Return [X, Y] of the center of cell containing provided text 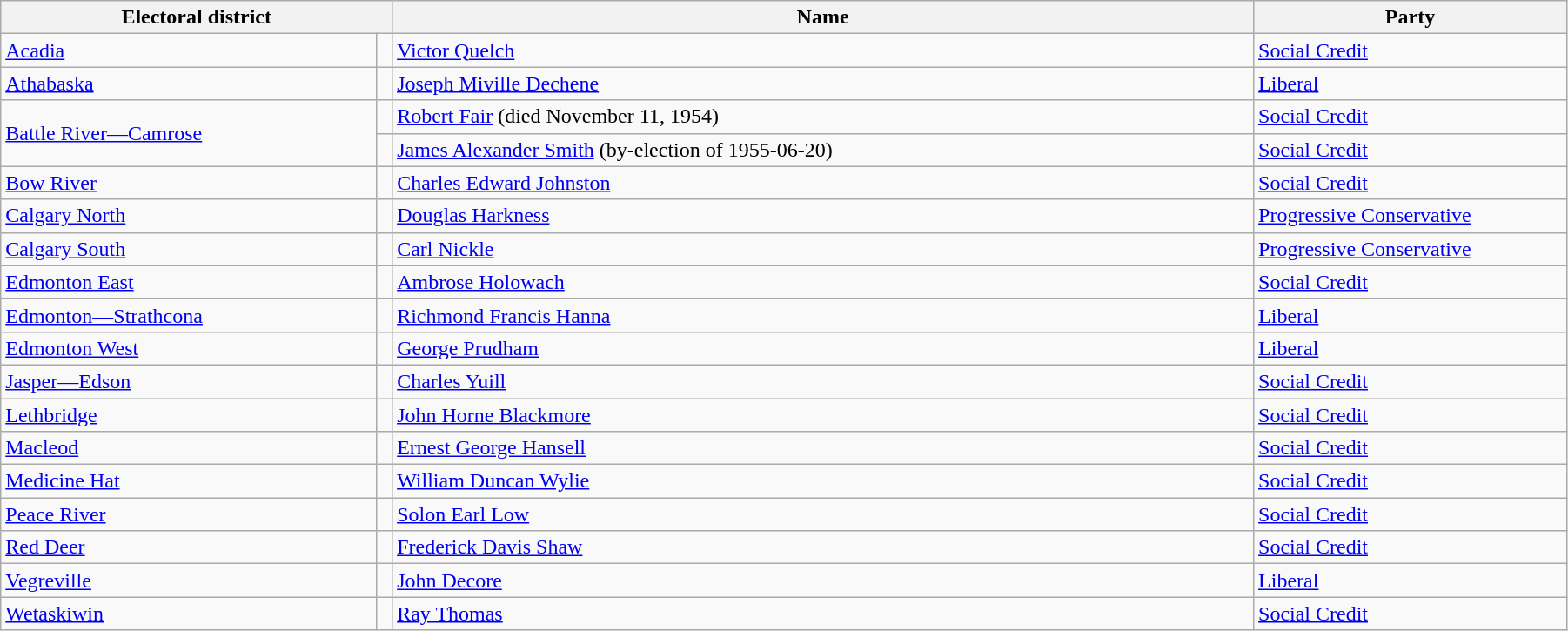
James Alexander Smith (by-election of 1955-06-20) [823, 150]
Ernest George Hansell [823, 448]
William Duncan Wylie [823, 481]
Frederick Davis Shaw [823, 547]
Calgary South [189, 249]
Acadia [189, 50]
Edmonton—Strathcona [189, 315]
Lethbridge [189, 415]
Edmonton West [189, 348]
Carl Nickle [823, 249]
Richmond Francis Hanna [823, 315]
Douglas Harkness [823, 216]
Victor Quelch [823, 50]
Robert Fair (died November 11, 1954) [823, 117]
Peace River [189, 514]
Jasper—Edson [189, 381]
Joseph Miville Dechene [823, 84]
Athabaska [189, 84]
Electoral district [197, 17]
Edmonton East [189, 282]
Vegreville [189, 581]
George Prudham [823, 348]
Charles Yuill [823, 381]
Medicine Hat [189, 481]
Red Deer [189, 547]
Wetaskiwin [189, 614]
Name [823, 17]
Ray Thomas [823, 614]
Ambrose Holowach [823, 282]
Bow River [189, 183]
Battle River—Camrose [189, 133]
Macleod [189, 448]
John Horne Blackmore [823, 415]
John Decore [823, 581]
Solon Earl Low [823, 514]
Calgary North [189, 216]
Charles Edward Johnston [823, 183]
Party [1411, 17]
